Search for the cell housing the specified text and yield its (x, y) center coordinate. 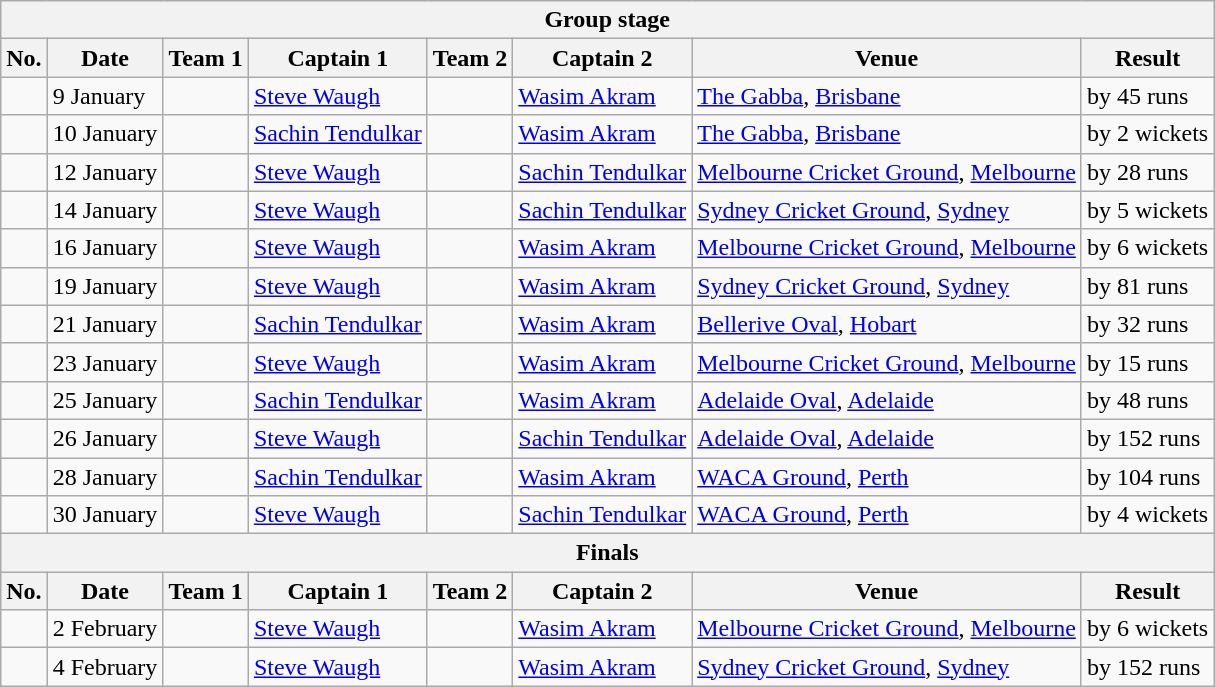
19 January (105, 286)
by 81 runs (1147, 286)
25 January (105, 400)
by 4 wickets (1147, 515)
23 January (105, 362)
by 48 runs (1147, 400)
by 45 runs (1147, 96)
9 January (105, 96)
by 15 runs (1147, 362)
Bellerive Oval, Hobart (887, 324)
by 28 runs (1147, 172)
21 January (105, 324)
10 January (105, 134)
Finals (608, 553)
26 January (105, 438)
14 January (105, 210)
by 5 wickets (1147, 210)
4 February (105, 667)
12 January (105, 172)
Group stage (608, 20)
2 February (105, 629)
16 January (105, 248)
by 2 wickets (1147, 134)
by 32 runs (1147, 324)
30 January (105, 515)
by 104 runs (1147, 477)
28 January (105, 477)
